From the cell containing the given text, extract its center point as (X, Y) coordinate. 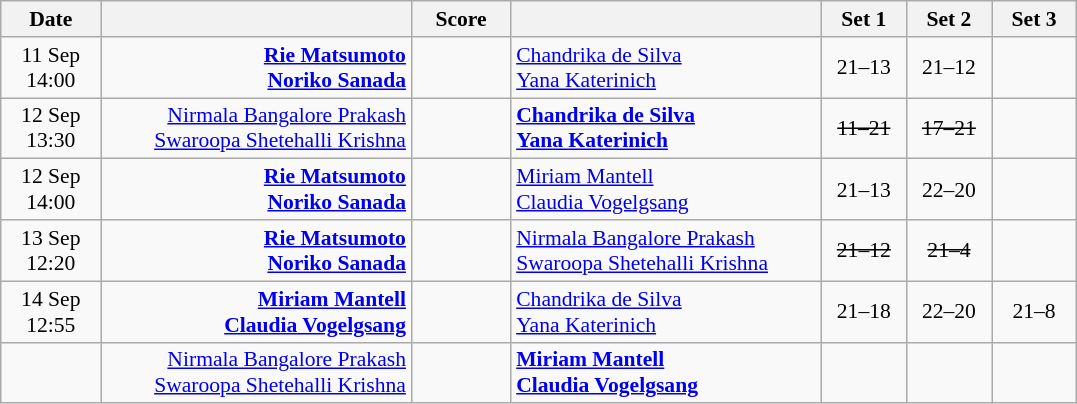
21–4 (948, 250)
Set 1 (864, 19)
11 Sep14:00 (51, 68)
17–21 (948, 128)
21–8 (1034, 312)
11–21 (864, 128)
Score (461, 19)
14 Sep12:55 (51, 312)
Set 2 (948, 19)
13 Sep12:20 (51, 250)
Date (51, 19)
21–18 (864, 312)
12 Sep13:30 (51, 128)
Set 3 (1034, 19)
12 Sep14:00 (51, 190)
